Provide the (X, Y) coordinate of the cell's center where the given text is located.  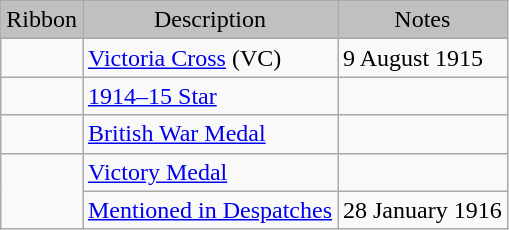
9 August 1915 (423, 58)
Description (210, 20)
1914–15 Star (210, 96)
Victoria Cross (VC) (210, 58)
Mentioned in Despatches (210, 210)
28 January 1916 (423, 210)
British War Medal (210, 134)
Victory Medal (210, 172)
Notes (423, 20)
Ribbon (42, 20)
